Detect which cell encompasses the target text, then output its (X, Y) center coordinate. 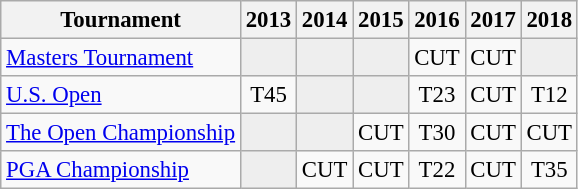
2014 (325, 20)
T30 (437, 133)
2015 (381, 20)
PGA Championship (121, 170)
2013 (268, 20)
U.S. Open (121, 95)
T23 (437, 95)
Tournament (121, 20)
T12 (549, 95)
T35 (549, 170)
Masters Tournament (121, 58)
T22 (437, 170)
2017 (493, 20)
T45 (268, 95)
2018 (549, 20)
The Open Championship (121, 133)
2016 (437, 20)
